Capture the cell that displays the provided text and extract its [x, y] central coordinate. 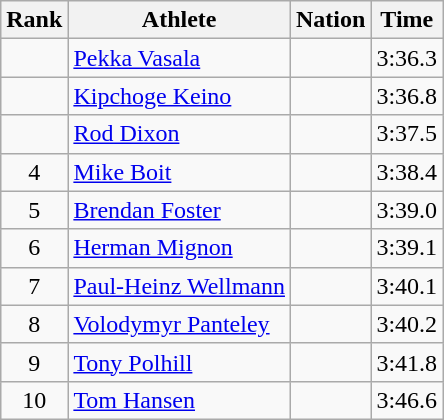
3:39.0 [407, 210]
Time [407, 20]
Brendan Foster [180, 210]
Herman Mignon [180, 248]
5 [34, 210]
9 [34, 362]
3:37.5 [407, 134]
Pekka Vasala [180, 58]
3:39.1 [407, 248]
8 [34, 324]
3:40.1 [407, 286]
3:38.4 [407, 172]
Mike Boit [180, 172]
3:41.8 [407, 362]
Paul-Heinz Wellmann [180, 286]
Volodymyr Panteley [180, 324]
Tom Hansen [180, 400]
Rod Dixon [180, 134]
Rank [34, 20]
6 [34, 248]
7 [34, 286]
3:36.3 [407, 58]
3:46.6 [407, 400]
Nation [330, 20]
Kipchoge Keino [180, 96]
10 [34, 400]
Athlete [180, 20]
4 [34, 172]
3:40.2 [407, 324]
3:36.8 [407, 96]
Tony Polhill [180, 362]
